Provide the (x, y) coordinate of the cell's center where the given text is located.  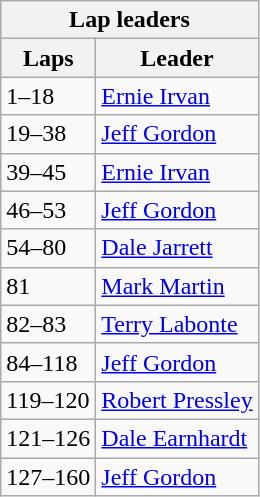
81 (48, 286)
Dale Earnhardt (177, 438)
127–160 (48, 477)
Lap leaders (130, 20)
39–45 (48, 172)
19–38 (48, 134)
Mark Martin (177, 286)
Laps (48, 58)
84–118 (48, 362)
82–83 (48, 324)
Dale Jarrett (177, 248)
1–18 (48, 96)
Robert Pressley (177, 400)
46–53 (48, 210)
Terry Labonte (177, 324)
Leader (177, 58)
119–120 (48, 400)
54–80 (48, 248)
121–126 (48, 438)
